Detect which cell encompasses the target text, then output its [x, y] center coordinate. 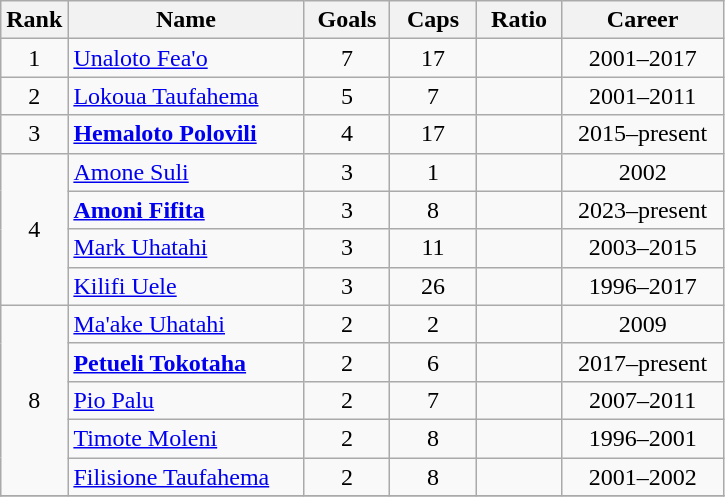
2023–present [642, 210]
Amoni Fifita [186, 210]
Unaloto Fea'o [186, 58]
Mark Uhatahi [186, 248]
2003–2015 [642, 248]
2015–present [642, 134]
2001–2002 [642, 477]
2017–present [642, 362]
Name [186, 20]
Kilifi Uele [186, 286]
2009 [642, 324]
Career [642, 20]
Ratio [519, 20]
26 [433, 286]
11 [433, 248]
2007–2011 [642, 400]
Petueli Tokotaha [186, 362]
5 [347, 96]
Rank [34, 20]
6 [433, 362]
Caps [433, 20]
1996–2017 [642, 286]
Filisione Taufahema [186, 477]
Goals [347, 20]
Amone Suli [186, 172]
Lokoua Taufahema [186, 96]
2002 [642, 172]
2001–2011 [642, 96]
2001–2017 [642, 58]
Ma'ake Uhatahi [186, 324]
Hemaloto Polovili [186, 134]
Timote Moleni [186, 438]
Pio Palu [186, 400]
1996–2001 [642, 438]
